For the text-containing cell, return its midpoint in (x, y) coordinate format. 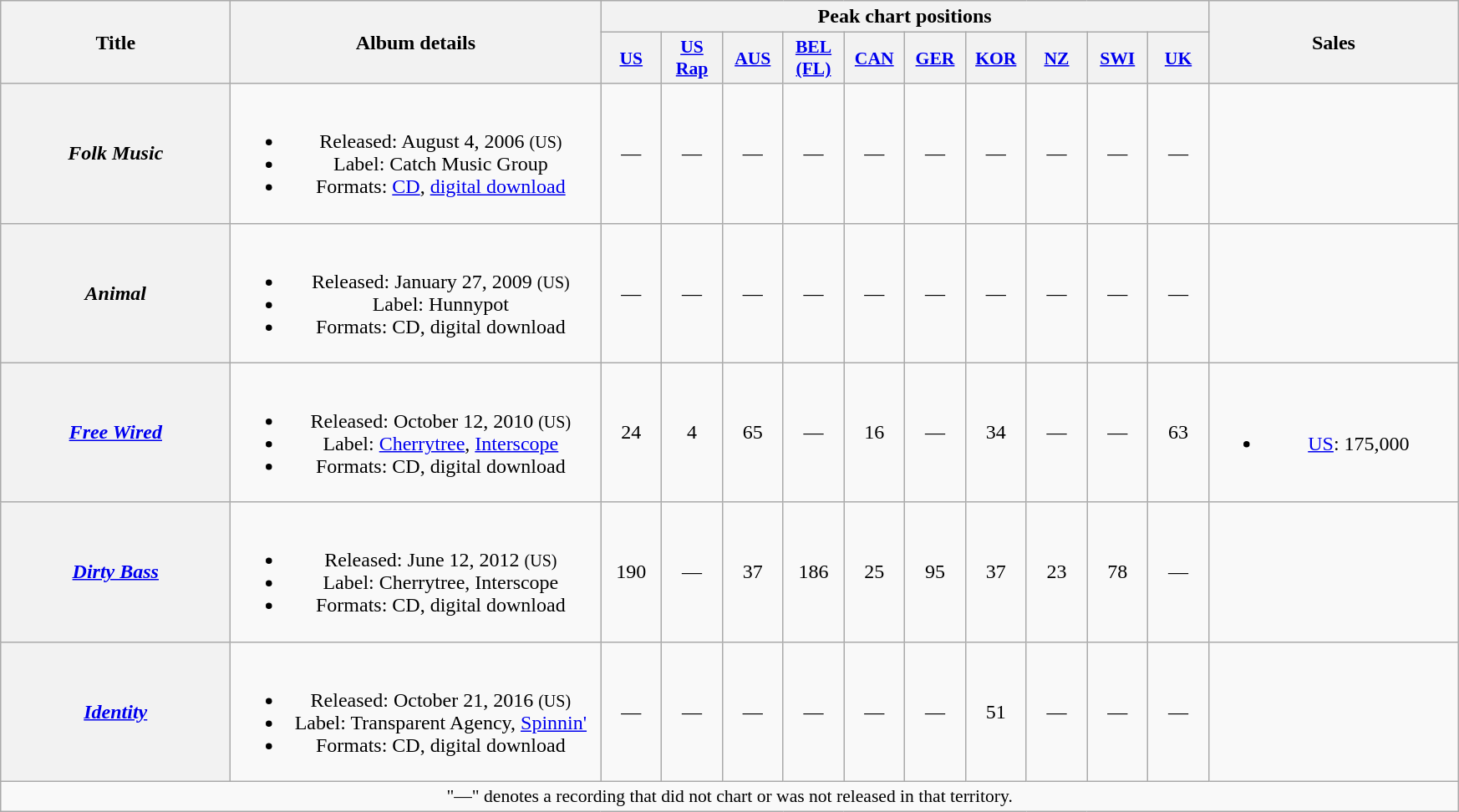
Animal (115, 292)
4 (692, 433)
63 (1178, 433)
Identity (115, 712)
Released: January 27, 2009 (US)Label: HunnypotFormats: CD, digital download (416, 292)
NZ (1056, 58)
Free Wired (115, 433)
95 (936, 571)
34 (996, 433)
Released: October 12, 2010 (US)Label: Cherrytree, InterscopeFormats: CD, digital download (416, 433)
Released: June 12, 2012 (US)Label: Cherrytree, InterscopeFormats: CD, digital download (416, 571)
"—" denotes a recording that did not chart or was not released in that territory. (730, 796)
Folk Music (115, 154)
24 (632, 433)
Released: October 21, 2016 (US)Label: Transparent Agency, Spinnin'Formats: CD, digital download (416, 712)
51 (996, 712)
AUS (752, 58)
SWI (1118, 58)
Dirty Bass (115, 571)
23 (1056, 571)
UK (1178, 58)
KOR (996, 58)
US (632, 58)
Peak chart positions (905, 17)
65 (752, 433)
Title (115, 42)
GER (936, 58)
25 (874, 571)
USRap (692, 58)
Sales (1334, 42)
Album details (416, 42)
Released: August 4, 2006 (US)Label: Catch Music GroupFormats: CD, digital download (416, 154)
US: 175,000 (1334, 433)
CAN (874, 58)
78 (1118, 571)
16 (874, 433)
BEL(FL) (814, 58)
186 (814, 571)
190 (632, 571)
